Locate the cell with the specified text and output its [x, y] center coordinate. 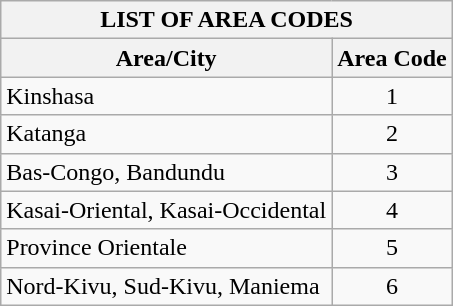
5 [392, 248]
Area Code [392, 58]
Province Orientale [166, 248]
Bas-Congo, Bandundu [166, 172]
6 [392, 286]
Katanga [166, 134]
Kasai-Oriental, Kasai-Occidental [166, 210]
3 [392, 172]
LIST OF AREA CODES [227, 20]
4 [392, 210]
Area/City [166, 58]
1 [392, 96]
2 [392, 134]
Kinshasa [166, 96]
Nord-Kivu, Sud-Kivu, Maniema [166, 286]
